Return the (x, y) coordinate for the center point of the cell that contains the specified text.  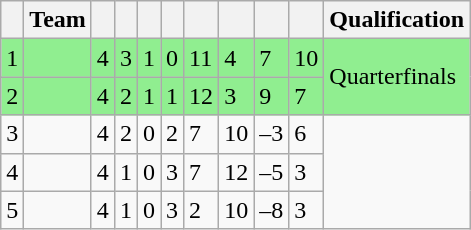
Qualification (397, 20)
Quarterfinals (397, 77)
Team (58, 20)
–5 (272, 172)
11 (202, 58)
–3 (272, 134)
–8 (272, 210)
6 (306, 134)
9 (272, 96)
5 (12, 210)
